Search for the cell housing the specified text and yield its (x, y) center coordinate. 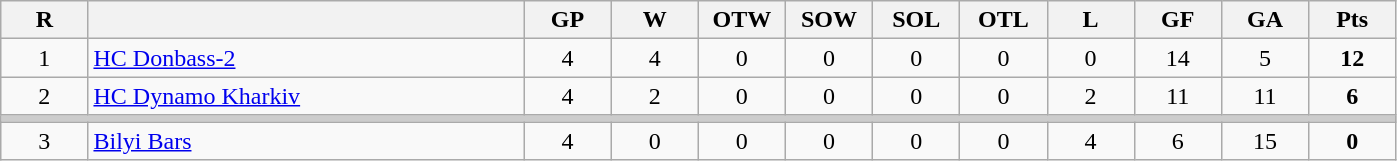
R (44, 20)
GA (1264, 20)
HC Donbass-2 (306, 58)
3 (44, 141)
GP (568, 20)
Bilyi Bars (306, 141)
15 (1264, 141)
SOL (916, 20)
SOW (828, 20)
1 (44, 58)
L (1090, 20)
W (654, 20)
HC Dynamo Kharkiv (306, 96)
OTW (742, 20)
14 (1178, 58)
12 (1352, 58)
OTL (1004, 20)
5 (1264, 58)
GF (1178, 20)
Pts (1352, 20)
